Search for the cell housing the specified text and yield its [x, y] center coordinate. 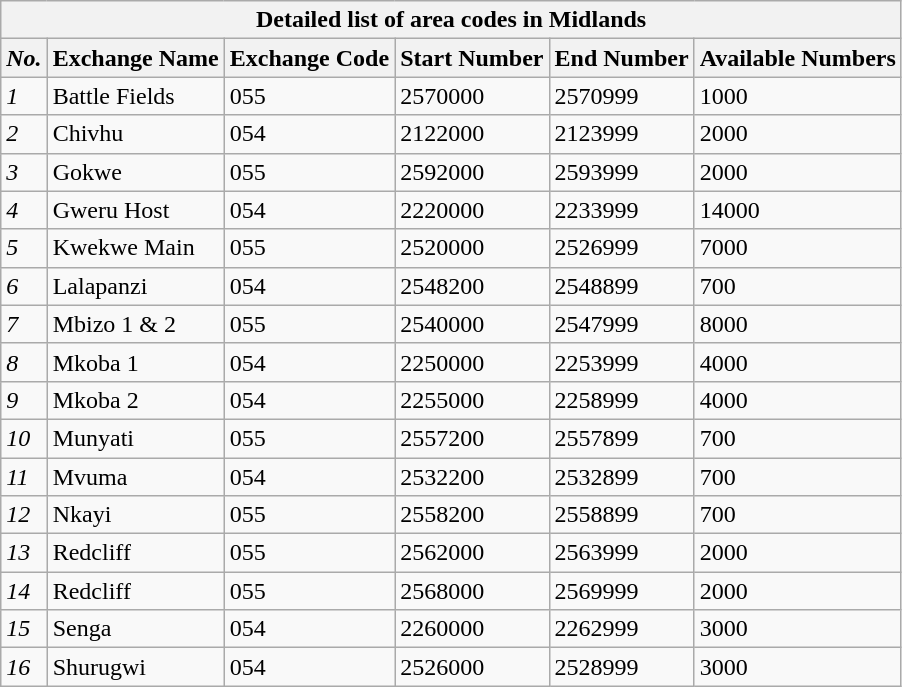
Lalapanzi [136, 286]
2 [24, 134]
2123999 [622, 134]
2562000 [472, 553]
2547999 [622, 324]
2568000 [472, 591]
8 [24, 362]
2253999 [622, 362]
2532899 [622, 477]
Nkayi [136, 515]
2260000 [472, 629]
2563999 [622, 553]
1 [24, 96]
2540000 [472, 324]
2592000 [472, 172]
2569999 [622, 591]
9 [24, 400]
Mbizo 1 & 2 [136, 324]
13 [24, 553]
Mkoba 2 [136, 400]
2520000 [472, 248]
4 [24, 210]
2250000 [472, 362]
2548200 [472, 286]
2262999 [622, 629]
Senga [136, 629]
Shurugwi [136, 667]
16 [24, 667]
Start Number [472, 58]
Kwekwe Main [136, 248]
Mkoba 1 [136, 362]
2558200 [472, 515]
End Number [622, 58]
Gokwe [136, 172]
2526000 [472, 667]
2526999 [622, 248]
Chivhu [136, 134]
Exchange Code [309, 58]
15 [24, 629]
2122000 [472, 134]
2570000 [472, 96]
2593999 [622, 172]
2570999 [622, 96]
1000 [798, 96]
2532200 [472, 477]
Detailed list of area codes in Midlands [452, 20]
7000 [798, 248]
Gweru Host [136, 210]
No. [24, 58]
14 [24, 591]
5 [24, 248]
2558899 [622, 515]
2255000 [472, 400]
12 [24, 515]
3 [24, 172]
2557200 [472, 438]
Battle Fields [136, 96]
2548899 [622, 286]
7 [24, 324]
2258999 [622, 400]
11 [24, 477]
Exchange Name [136, 58]
6 [24, 286]
Available Numbers [798, 58]
2220000 [472, 210]
2528999 [622, 667]
2233999 [622, 210]
Munyati [136, 438]
8000 [798, 324]
10 [24, 438]
14000 [798, 210]
Mvuma [136, 477]
2557899 [622, 438]
